Locate the cell with the specified text and output its (x, y) center coordinate. 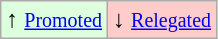
↑ Promoted (54, 20)
↓ Relegated (162, 20)
